Output the [x, y] coordinate of the center of the cell containing the given text.  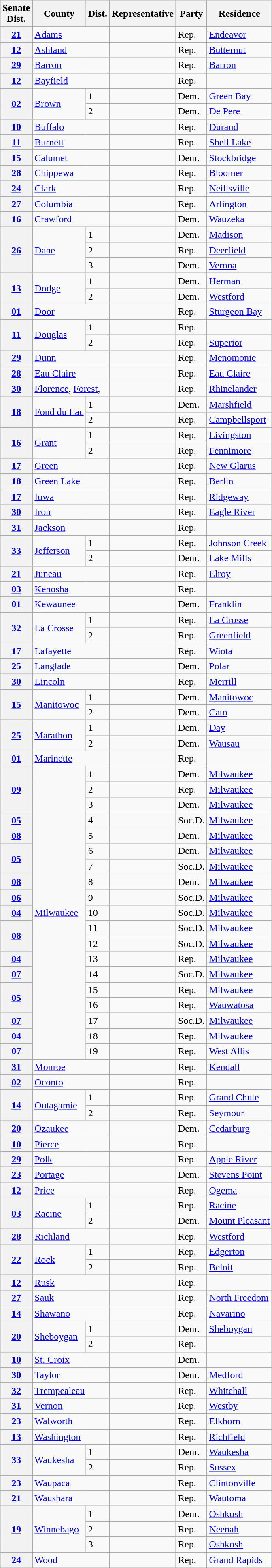
Rhinelander [240, 389]
Clark [71, 188]
Walworth [71, 1421]
Douglas [59, 335]
Medford [240, 1375]
Johnson Creek [240, 543]
Kendall [240, 1067]
Grand Chute [240, 1098]
26 [16, 250]
Marathon [59, 736]
Endeavor [240, 34]
Fennimore [240, 451]
Vernon [71, 1406]
Greenfield [240, 635]
Florence, Forest, [71, 389]
Outagamie [59, 1105]
Rusk [71, 1283]
Dunn [71, 358]
6 [98, 851]
Verona [240, 266]
Wiota [240, 651]
Price [71, 1190]
Superior [240, 343]
Residence [240, 14]
Wautoma [240, 1498]
Juneau [71, 574]
Bloomer [240, 173]
8 [98, 882]
Whitehall [240, 1390]
Green [71, 466]
Adams [71, 34]
Langlade [71, 666]
Lake Mills [240, 558]
Sussex [240, 1468]
Elkhorn [240, 1421]
Crawford [71, 219]
Edgerton [240, 1252]
Lafayette [71, 651]
Marinette [71, 759]
Clintonville [240, 1483]
Berlin [240, 481]
Taylor [71, 1375]
Wauzeka [240, 219]
Jefferson [59, 551]
Door [71, 312]
West Allis [240, 1051]
9 [98, 897]
Kewaunee [71, 604]
Sauk [71, 1298]
Green Bay [240, 96]
5 [98, 836]
Columbia [71, 204]
Waupaca [71, 1483]
Marshfield [240, 404]
Campbellsport [240, 419]
Seymour [240, 1113]
Shawano [71, 1313]
Apple River [240, 1159]
Dodge [59, 289]
Eagle River [240, 512]
County [59, 14]
Grand Rapids [240, 1560]
Day [240, 728]
Pierce [71, 1144]
22 [16, 1260]
Burnett [71, 142]
Polk [71, 1159]
Menomonie [240, 358]
Washington [71, 1437]
Winnebago [59, 1529]
Shell Lake [240, 142]
De Pere [240, 111]
Grant [59, 443]
Lincoln [71, 681]
Navarino [240, 1313]
06 [16, 897]
St. Croix [71, 1360]
Ogema [240, 1190]
Deerfield [240, 250]
Dane [59, 250]
Iowa [71, 497]
Wauwatosa [240, 1005]
Polar [240, 666]
Chippewa [71, 173]
Brown [59, 104]
SenateDist. [16, 14]
Elroy [240, 574]
Richfield [240, 1437]
Portage [71, 1174]
Franklin [240, 604]
Neillsville [240, 188]
Beloit [240, 1267]
Livingston [240, 435]
Stevens Point [240, 1174]
Fond du Lac [59, 412]
Trempealeau [71, 1390]
Richland [71, 1236]
Representative [143, 14]
Stockbridge [240, 157]
Oconto [71, 1082]
Arlington [240, 204]
4 [98, 820]
Madison [240, 235]
Neenah [240, 1529]
Kenosha [71, 589]
Green Lake [71, 481]
Merrill [240, 681]
Calumet [71, 157]
Sturgeon Bay [240, 312]
7 [98, 866]
Waushara [71, 1498]
09 [16, 789]
Cato [240, 713]
Wood [71, 1560]
Herman [240, 281]
Ozaukee [71, 1128]
Dist. [98, 14]
Westby [240, 1406]
Buffalo [71, 127]
Ridgeway [240, 497]
Monroe [71, 1067]
Ashland [71, 50]
Jackson [71, 528]
New Glarus [240, 466]
Party [191, 14]
Butternut [240, 50]
Wausau [240, 743]
North Freedom [240, 1298]
Durand [240, 127]
Bayfield [71, 81]
Iron [71, 512]
Cedarburg [240, 1128]
Mount Pleasant [240, 1221]
Rock [59, 1260]
